Return [x, y] of the center of cell containing provided text 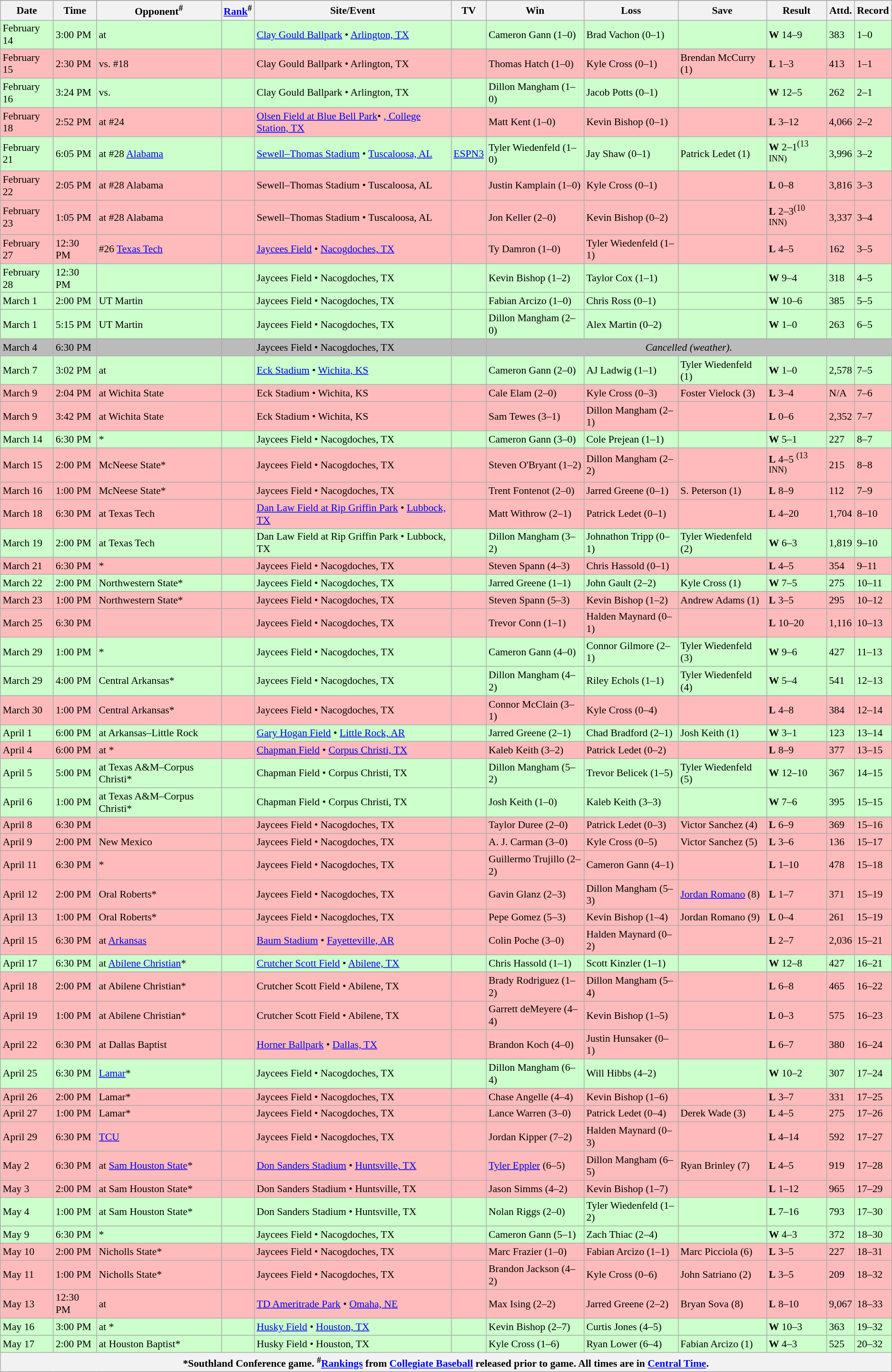
Tyler Wiedenfeld (1–0) [535, 154]
Kevin Bishop (2–7) [535, 1327]
Steven O'Bryant (1–2) [535, 465]
Fabian Arcizo (1) [722, 1344]
#26 Texas Tech [159, 249]
May 17 [27, 1344]
6–5 [872, 325]
18–30 [872, 1235]
17–27 [872, 1136]
14–15 [872, 773]
L 4–5 (13 INN) [796, 465]
Jordan Kipper (7–2) [535, 1136]
May 11 [27, 1274]
Dillon Mangham (5–2) [535, 773]
Guillermo Trujillo (2–2) [535, 865]
Steven Spann (5–3) [535, 600]
3,816 [841, 186]
Kyle Cross (0–6) [631, 1274]
371 [841, 895]
May 16 [27, 1327]
W 5–1 [796, 440]
541 [841, 681]
at Arkansas [159, 940]
19–32 [872, 1327]
Ty Damron (1–0) [535, 249]
12–13 [872, 681]
15–17 [872, 842]
L 2–7 [796, 940]
Colin Poche (3–0) [535, 940]
February 15 [27, 64]
April 18 [27, 986]
209 [841, 1274]
6:05 PM [75, 154]
15–16 [872, 826]
Dillon Mangham (6–4) [535, 1074]
1,819 [841, 543]
Tyler Wiedenfeld (5) [722, 773]
3,996 [841, 154]
April 1 [27, 733]
Justin Kamplain (1–0) [535, 186]
W 7–5 [796, 583]
377 [841, 750]
April 25 [27, 1074]
2:52 PM [75, 122]
261 [841, 918]
Attd. [841, 10]
May 10 [27, 1252]
112 [841, 491]
W 12–8 [796, 964]
13–14 [872, 733]
L 0–3 [796, 1016]
February 23 [27, 218]
L 1–7 [796, 895]
February 16 [27, 93]
May 2 [27, 1166]
L 6–9 [796, 826]
April 5 [27, 773]
Jarred Greene (2–2) [631, 1304]
Dillon Mangham (5–4) [631, 986]
3–4 [872, 218]
Cameron Gann (3–0) [535, 440]
384 [841, 710]
March 22 [27, 583]
May 13 [27, 1304]
17–29 [872, 1189]
4–5 [872, 278]
Matt Kent (1–0) [535, 122]
Win [535, 10]
17–26 [872, 1114]
W 9–4 [796, 278]
*Southland Conference game. #Rankings from Collegiate Baseball released prior to game. All times are in Central Time. [446, 1362]
Halden Maynard (0–1) [631, 623]
331 [841, 1097]
Horner Ballpark • Dallas, TX [353, 1045]
Dillon Mangham (1–0) [535, 93]
123 [841, 733]
Josh Keith (1) [722, 733]
263 [841, 325]
Chad Bradford (2–1) [631, 733]
W 9–6 [796, 652]
8–10 [872, 514]
162 [841, 249]
136 [841, 842]
2,352 [841, 416]
Cameron Gann (5–1) [535, 1235]
S. Peterson (1) [722, 491]
Cameron Gann (4–0) [535, 652]
3:42 PM [75, 416]
478 [841, 865]
17–25 [872, 1097]
W 10–3 [796, 1327]
4,066 [841, 122]
8–8 [872, 465]
3:24 PM [75, 93]
11–13 [872, 652]
Trevor Conn (1–1) [535, 623]
Halden Maynard (0–2) [631, 940]
9–11 [872, 566]
20–32 [872, 1344]
February 28 [27, 278]
Jacob Potts (0–1) [631, 93]
Scott Kinzler (1–1) [631, 964]
7–9 [872, 491]
L 1–3 [796, 64]
Kyle Cross (1–6) [535, 1344]
3,337 [841, 218]
Bryan Sova (8) [722, 1304]
Will Hibbs (4–2) [631, 1074]
919 [841, 1166]
Tyler Wiedenfeld (1–1) [631, 249]
10–12 [872, 600]
at Houston Baptist* [159, 1344]
16–21 [872, 964]
Curtis Jones (4–5) [631, 1327]
March 16 [27, 491]
Trevor Belicek (1–5) [631, 773]
Brandon Koch (4–0) [535, 1045]
Tyler Wiedenfeld (3) [722, 652]
February 18 [27, 122]
L 3–4 [796, 394]
Kevin Bishop (0–1) [631, 122]
Dillon Mangham (5–3) [631, 895]
2,578 [841, 370]
John Gault (2–2) [631, 583]
Andrew Adams (1) [722, 600]
L 3–12 [796, 122]
L 3–7 [796, 1097]
5–5 [872, 301]
Kevin Bishop (1–7) [631, 1189]
Patrick Ledet (0–4) [631, 1114]
May 3 [27, 1189]
Kevin Bishop (0–2) [631, 218]
Victor Sanchez (4) [722, 826]
Riley Echols (1–1) [631, 681]
February 14 [27, 34]
18–33 [872, 1304]
Tyler Wiedenfeld (2) [722, 543]
15–15 [872, 802]
April 12 [27, 895]
W 10–6 [796, 301]
Tyler Eppler (6–5) [535, 1166]
413 [841, 64]
Kevin Bishop (1–4) [631, 918]
Kevin Bishop (1–6) [631, 1097]
Chris Ross (0–1) [631, 301]
16–24 [872, 1045]
Justin Hunsaker (0–1) [631, 1045]
Patrick Ledet (0–1) [631, 514]
307 [841, 1074]
TCU [159, 1136]
April 6 [27, 802]
17–30 [872, 1212]
L 0–8 [796, 186]
A. J. Carman (3–0) [535, 842]
1–1 [872, 64]
2:05 PM [75, 186]
Rank# [238, 10]
Result [796, 10]
Jon Keller (2–0) [535, 218]
9,067 [841, 1304]
363 [841, 1327]
Tyler Wiedenfeld (1–2) [631, 1212]
Josh Keith (1–0) [535, 802]
L 10–20 [796, 623]
March 15 [27, 465]
W 2–1(13 INN) [796, 154]
March 4 [27, 347]
W 10–2 [796, 1074]
Brendan McCurry (1) [722, 64]
at #24 [159, 122]
Jordan Romano (8) [722, 895]
L 8–10 [796, 1304]
395 [841, 802]
Save [722, 10]
L 7–16 [796, 1212]
Kevin Bishop (1–5) [631, 1016]
April 27 [27, 1114]
May 9 [27, 1235]
10–11 [872, 583]
Olsen Field at Blue Bell Park• , College Station, TX [353, 122]
April 4 [27, 750]
Baum Stadium • Fayetteville, AR [353, 940]
Cale Elam (2–0) [535, 394]
2:30 PM [75, 64]
ESPN3 [469, 154]
April 8 [27, 826]
L 4–14 [796, 1136]
Opponent# [159, 10]
Patrick Ledet (0–2) [631, 750]
Victor Sanchez (5) [722, 842]
L 6–7 [796, 1045]
262 [841, 93]
16–22 [872, 986]
Taylor Cox (1–1) [631, 278]
April 22 [27, 1045]
13–15 [872, 750]
3–3 [872, 186]
at Arkansas–Little Rock [159, 733]
April 29 [27, 1136]
18–31 [872, 1252]
Derek Wade (3) [722, 1114]
380 [841, 1045]
Cameron Gann (4–1) [631, 865]
W 7–6 [796, 802]
10–13 [872, 623]
1,704 [841, 514]
Alex Martin (0–2) [631, 325]
4:00 PM [75, 681]
L 4–8 [796, 710]
W 14–9 [796, 34]
W 6–3 [796, 543]
Tyler Wiedenfeld (4) [722, 681]
465 [841, 986]
383 [841, 34]
15–21 [872, 940]
Dillon Mangham (6–5) [631, 1166]
295 [841, 600]
March 19 [27, 543]
W 12–5 [796, 93]
March 14 [27, 440]
Cameron Gann (2–0) [535, 370]
Fabian Arcizo (1–1) [631, 1252]
April 26 [27, 1097]
Dillon Mangham (2–0) [535, 325]
Dillon Mangham (3–2) [535, 543]
2:04 PM [75, 394]
Loss [631, 10]
592 [841, 1136]
Time [75, 10]
John Satriano (2) [722, 1274]
March 30 [27, 710]
15–18 [872, 865]
Cancelled (weather). [689, 347]
Site/Event [353, 10]
793 [841, 1212]
February 21 [27, 154]
Gavin Glanz (2–3) [535, 895]
Halden Maynard (0–3) [631, 1136]
L 1–10 [796, 865]
Brad Vachon (0–1) [631, 34]
Foster Vielock (3) [722, 394]
965 [841, 1189]
17–28 [872, 1166]
Connor McClain (3–1) [535, 710]
L 3–6 [796, 842]
April 17 [27, 964]
L 0–4 [796, 918]
7–5 [872, 370]
April 11 [27, 865]
1,116 [841, 623]
Kyle Cross (0–4) [631, 710]
575 [841, 1016]
1:05 PM [75, 218]
W 3–1 [796, 733]
Fabian Arcizo (1–0) [535, 301]
Taylor Duree (2–0) [535, 826]
March 25 [27, 623]
Jay Shaw (0–1) [631, 154]
Kyle Cross (0–3) [631, 394]
Sam Tewes (3–1) [535, 416]
Marc Frazier (1–0) [535, 1252]
N/A [841, 394]
7–7 [872, 416]
Marc Picciola (6) [722, 1252]
7–6 [872, 394]
5:00 PM [75, 773]
March 23 [27, 600]
Johnathon Tripp (0–1) [631, 543]
W 12–10 [796, 773]
Tyler Wiedenfeld (1) [722, 370]
Lance Warren (3–0) [535, 1114]
vs. #18 [159, 64]
New Mexico [159, 842]
Patrick Ledet (0–3) [631, 826]
Chris Hassold (1–1) [535, 964]
vs. [159, 93]
W 5–4 [796, 681]
354 [841, 566]
Jarred Greene (1–1) [535, 583]
9–10 [872, 543]
385 [841, 301]
May 4 [27, 1212]
Cameron Gann (1–0) [535, 34]
Jarred Greene (0–1) [631, 491]
2–1 [872, 93]
TD Ameritrade Park • Omaha, NE [353, 1304]
L 4–20 [796, 514]
Jason Simms (4–2) [535, 1189]
at Dallas Baptist [159, 1045]
1–0 [872, 34]
Ryan Lower (6–4) [631, 1344]
April 15 [27, 940]
TV [469, 10]
Chase Angelle (4–4) [535, 1097]
March 21 [27, 566]
Matt Withrow (2–1) [535, 514]
Chris Hassold (0–1) [631, 566]
Record [872, 10]
369 [841, 826]
AJ Ladwig (1–1) [631, 370]
372 [841, 1235]
Max Ising (2–2) [535, 1304]
318 [841, 278]
18–32 [872, 1274]
Trent Fontenot (2–0) [535, 491]
16–23 [872, 1016]
February 22 [27, 186]
367 [841, 773]
April 19 [27, 1016]
L 2–3(10 INN) [796, 218]
3:02 PM [75, 370]
Jarred Greene (2–1) [535, 733]
Dillon Mangham (2–1) [631, 416]
Connor Gilmore (2–1) [631, 652]
Jordan Romano (9) [722, 918]
Ryan Brinley (7) [722, 1166]
215 [841, 465]
Kaleb Keith (3–2) [535, 750]
Date [27, 10]
2,036 [841, 940]
Nolan Riggs (2–0) [535, 1212]
Garrett deMeyere (4–4) [535, 1016]
3–5 [872, 249]
Brandon Jackson (4–2) [535, 1274]
8–7 [872, 440]
March 7 [27, 370]
Patrick Ledet (1) [722, 154]
Kyle Cross (0–5) [631, 842]
5:15 PM [75, 325]
March 18 [27, 514]
3–2 [872, 154]
Gary Hogan Field • Little Rock, AR [353, 733]
2–2 [872, 122]
April 9 [27, 842]
Steven Spann (4–3) [535, 566]
L 0–6 [796, 416]
Dillon Mangham (4–2) [535, 681]
L 6–8 [796, 986]
17–24 [872, 1074]
L 1–12 [796, 1189]
Thomas Hatch (1–0) [535, 64]
Brady Rodriguez (1–2) [535, 986]
Kaleb Keith (3–3) [631, 802]
Zach Thiac (2–4) [631, 1235]
February 27 [27, 249]
525 [841, 1344]
12–14 [872, 710]
Cole Prejean (1–1) [631, 440]
April 13 [27, 918]
Kyle Cross (1) [722, 583]
Dillon Mangham (2–2) [631, 465]
Pepe Gomez (5–3) [535, 918]
